Return the [x, y] coordinate for the center point of the cell that contains the specified text.  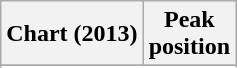
Chart (2013) [72, 34]
Peakposition [189, 34]
